Pinpoint the cell where the given text exists, returning its (x, y) midpoint coordinate. 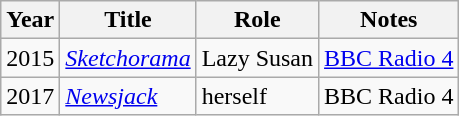
Role (257, 20)
Year (30, 20)
Title (128, 20)
Lazy Susan (257, 58)
Notes (389, 20)
Sketchorama (128, 58)
herself (257, 96)
2015 (30, 58)
2017 (30, 96)
Newsjack (128, 96)
